From the cell containing the given text, extract its center point as [x, y] coordinate. 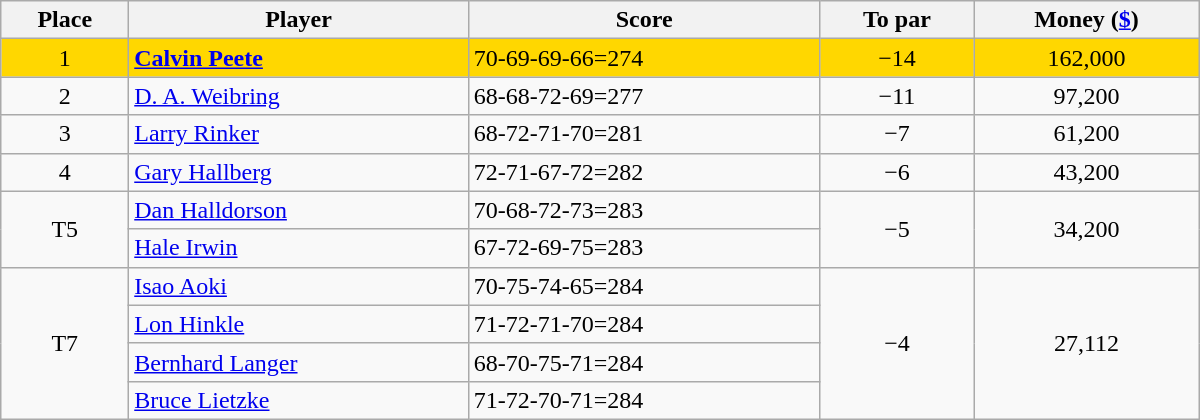
72-71-67-72=282 [644, 172]
4 [65, 172]
1 [65, 58]
−6 [897, 172]
To par [897, 20]
Bruce Lietzke [299, 400]
70-68-72-73=283 [644, 210]
Dan Halldorson [299, 210]
70-75-74-65=284 [644, 286]
71-72-71-70=284 [644, 324]
−4 [897, 343]
Bernhard Langer [299, 362]
71-72-70-71=284 [644, 400]
3 [65, 134]
97,200 [1086, 96]
Money ($) [1086, 20]
Place [65, 20]
27,112 [1086, 343]
Player [299, 20]
34,200 [1086, 229]
68-68-72-69=277 [644, 96]
−7 [897, 134]
T5 [65, 229]
162,000 [1086, 58]
Calvin Peete [299, 58]
−5 [897, 229]
Score [644, 20]
D. A. Weibring [299, 96]
67-72-69-75=283 [644, 248]
68-70-75-71=284 [644, 362]
T7 [65, 343]
Gary Hallberg [299, 172]
61,200 [1086, 134]
Larry Rinker [299, 134]
−14 [897, 58]
70-69-69-66=274 [644, 58]
2 [65, 96]
−11 [897, 96]
Isao Aoki [299, 286]
68-72-71-70=281 [644, 134]
43,200 [1086, 172]
Hale Irwin [299, 248]
Lon Hinkle [299, 324]
